Provide the [x, y] coordinate of the cell's center where the given text is located.  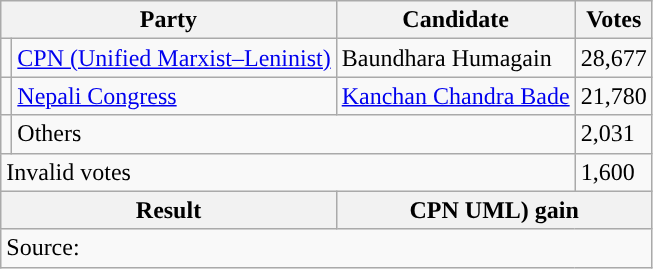
Nepali Congress [174, 96]
Result [168, 210]
Candidate [456, 20]
Invalid votes [288, 172]
Kanchan Chandra Bade [456, 96]
Votes [614, 20]
CPN (Unified Marxist–Leninist) [174, 58]
Baundhara Humagain [456, 58]
CPN UML) gain [494, 210]
1,600 [614, 172]
2,031 [614, 134]
Party [168, 20]
21,780 [614, 96]
28,677 [614, 58]
Others [294, 134]
Source: [326, 248]
